Return the [x, y] coordinate for the center point of the cell that contains the specified text.  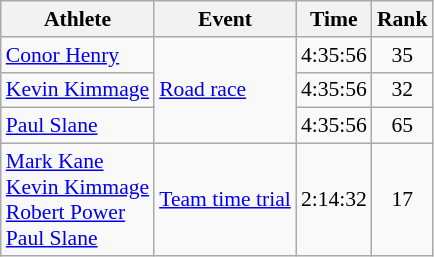
Kevin Kimmage [78, 90]
32 [402, 90]
Team time trial [225, 200]
Road race [225, 90]
35 [402, 55]
17 [402, 200]
Event [225, 19]
Mark KaneKevin KimmageRobert PowerPaul Slane [78, 200]
65 [402, 126]
Paul Slane [78, 126]
2:14:32 [334, 200]
Time [334, 19]
Conor Henry [78, 55]
Athlete [78, 19]
Rank [402, 19]
